Return [x, y] of the center of cell containing provided text 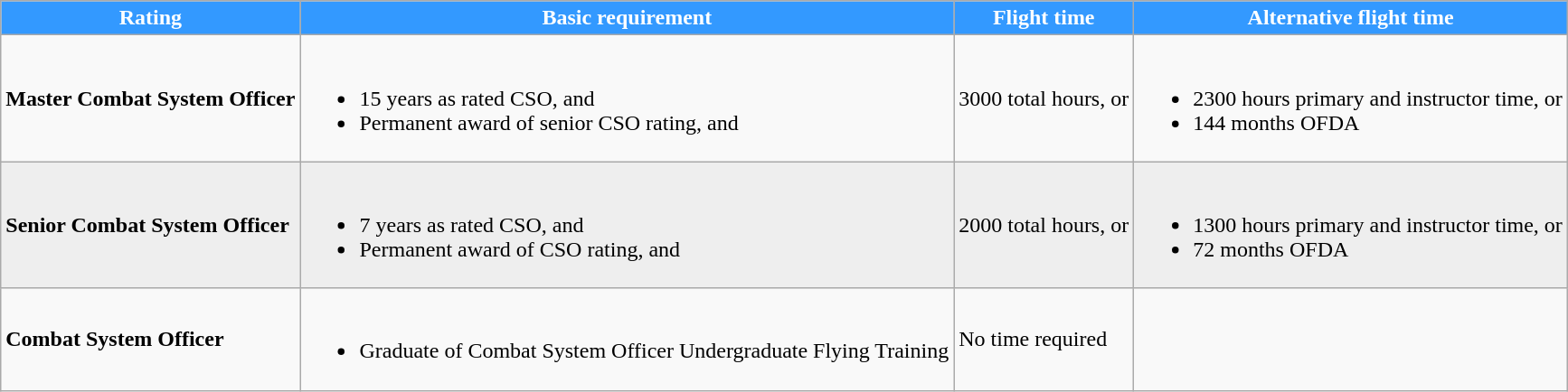
2000 total hours, or [1044, 225]
Rating [150, 18]
Alternative flight time [1351, 18]
3000 total hours, or [1044, 98]
1300 hours primary and instructor time, or72 months OFDA [1351, 225]
Basic requirement [628, 18]
Combat System Officer [150, 340]
No time required [1044, 340]
Flight time [1044, 18]
15 years as rated CSO, andPermanent award of senior CSO rating, and [628, 98]
Graduate of Combat System Officer Undergraduate Flying Training [628, 340]
Senior Combat System Officer [150, 225]
7 years as rated CSO, andPermanent award of CSO rating, and [628, 225]
2300 hours primary and instructor time, or144 months OFDA [1351, 98]
Master Combat System Officer [150, 98]
